From the cell containing the given text, extract its center point as (X, Y) coordinate. 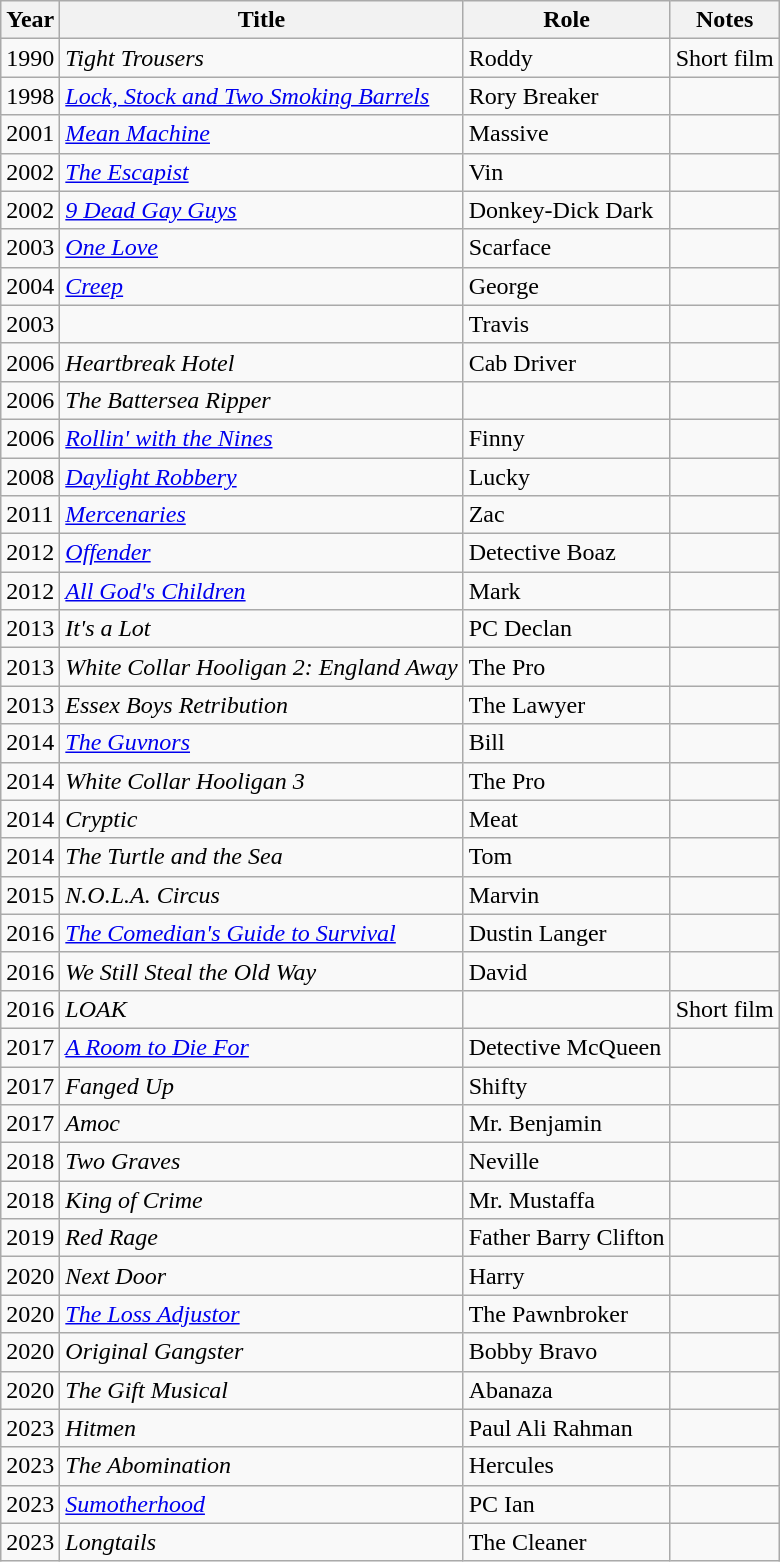
Creep (262, 286)
White Collar Hooligan 3 (262, 781)
Donkey-Dick Dark (566, 210)
Neville (566, 1162)
2004 (30, 286)
Paul Ali Rahman (566, 1428)
Detective Boaz (566, 553)
Role (566, 20)
LOAK (262, 1009)
N.O.L.A. Circus (262, 895)
The Pawnbroker (566, 1314)
The Comedian's Guide to Survival (262, 933)
Bill (566, 743)
Title (262, 20)
Rory Breaker (566, 96)
Two Graves (262, 1162)
Rollin' with the Nines (262, 438)
The Guvnors (262, 743)
Detective McQueen (566, 1047)
Original Gangster (262, 1352)
2019 (30, 1238)
Mercenaries (262, 515)
We Still Steal the Old Way (262, 971)
The Battersea Ripper (262, 400)
2001 (30, 134)
1990 (30, 58)
Hercules (566, 1466)
Marvin (566, 895)
White Collar Hooligan 2: England Away (262, 667)
Hitmen (262, 1428)
Mean Machine (262, 134)
Mark (566, 591)
Vin (566, 172)
George (566, 286)
2011 (30, 515)
Daylight Robbery (262, 477)
Dustin Langer (566, 933)
PC Ian (566, 1504)
Tight Trousers (262, 58)
A Room to Die For (262, 1047)
The Escapist (262, 172)
All God's Children (262, 591)
Longtails (262, 1542)
Offender (262, 553)
Meat (566, 819)
The Gift Musical (262, 1390)
Lock, Stock and Two Smoking Barrels (262, 96)
9 Dead Gay Guys (262, 210)
Scarface (566, 248)
Father Barry Clifton (566, 1238)
2015 (30, 895)
Harry (566, 1276)
Cab Driver (566, 362)
Amoc (262, 1124)
The Loss Adjustor (262, 1314)
Sumotherhood (262, 1504)
Tom (566, 857)
Notes (724, 20)
Travis (566, 324)
Mr. Mustaffa (566, 1200)
Lucky (566, 477)
Essex Boys Retribution (262, 705)
PC Declan (566, 629)
2008 (30, 477)
Year (30, 20)
Heartbreak Hotel (262, 362)
Cryptic (262, 819)
Abanaza (566, 1390)
Fanged Up (262, 1085)
One Love (262, 248)
Shifty (566, 1085)
The Lawyer (566, 705)
King of Crime (262, 1200)
Massive (566, 134)
The Turtle and the Sea (262, 857)
Zac (566, 515)
Bobby Bravo (566, 1352)
Next Door (262, 1276)
Finny (566, 438)
Roddy (566, 58)
Mr. Benjamin (566, 1124)
The Abomination (262, 1466)
David (566, 971)
The Cleaner (566, 1542)
1998 (30, 96)
Red Rage (262, 1238)
It's a Lot (262, 629)
